Provide the (x, y) coordinate of the cell's center where the given text is located.  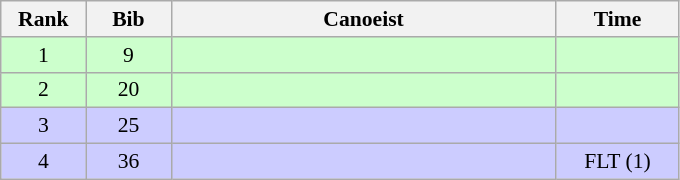
2 (44, 90)
25 (128, 126)
1 (44, 55)
36 (128, 162)
Bib (128, 19)
FLT (1) (618, 162)
Canoeist (364, 19)
3 (44, 126)
Time (618, 19)
20 (128, 90)
4 (44, 162)
Rank (44, 19)
9 (128, 55)
